Detect which cell encompasses the target text, then output its [x, y] center coordinate. 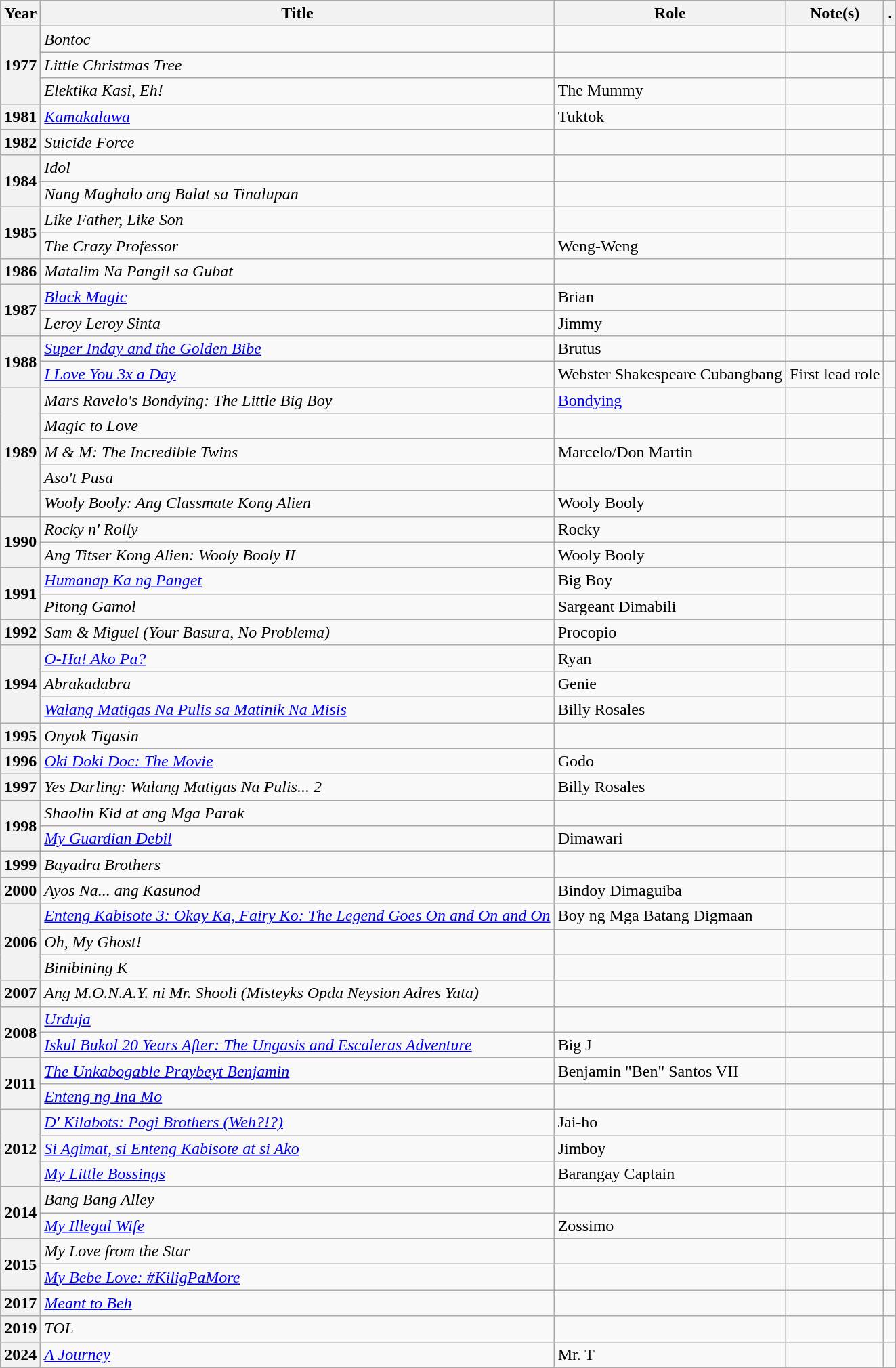
Bayadra Brothers [297, 865]
Yes Darling: Walang Matigas Na Pulis... 2 [297, 787]
Magic to Love [297, 426]
2015 [20, 1264]
Urduja [297, 1019]
Marcelo/Don Martin [670, 452]
O-Ha! Ako Pa? [297, 658]
2017 [20, 1303]
2012 [20, 1148]
Tuktok [670, 117]
2006 [20, 942]
Ang Titser Kong Alien: Wooly Booly II [297, 555]
Elektika Kasi, Eh! [297, 91]
Wooly Booly: Ang Classmate Kong Alien [297, 503]
2000 [20, 890]
I Love You 3x a Day [297, 375]
1977 [20, 65]
M & M: The Incredible Twins [297, 452]
2007 [20, 993]
A Journey [297, 1354]
Idol [297, 168]
Walang Matigas Na Pulis sa Matinik Na Misis [297, 709]
Webster Shakespeare Cubangbang [670, 375]
Big Boy [670, 581]
1991 [20, 594]
Procopio [670, 632]
Weng-Weng [670, 245]
Shaolin Kid at ang Mga Parak [297, 813]
Like Father, Like Son [297, 220]
1989 [20, 452]
Benjamin "Ben" Santos VII [670, 1071]
Big J [670, 1045]
Humanap Ka ng Panget [297, 581]
The Unkabogable Praybeyt Benjamin [297, 1071]
Sam & Miguel (Your Basura, No Problema) [297, 632]
Black Magic [297, 297]
Godo [670, 762]
Bondying [670, 400]
Dimawari [670, 839]
Barangay Captain [670, 1174]
First lead role [834, 375]
1986 [20, 271]
Boy ng Mga Batang Digmaan [670, 916]
Mars Ravelo's Bondying: The Little Big Boy [297, 400]
. [890, 14]
Ryan [670, 658]
1996 [20, 762]
Abrakadabra [297, 684]
Oh, My Ghost! [297, 942]
Ang M.O.N.A.Y. ni Mr. Shooli (Misteyks Opda Neysion Adres Yata) [297, 993]
1998 [20, 826]
D' Kilabots: Pogi Brothers (Weh?!?) [297, 1122]
Bang Bang Alley [297, 1200]
Onyok Tigasin [297, 735]
Year [20, 14]
The Crazy Professor [297, 245]
1982 [20, 142]
2011 [20, 1083]
Mr. T [670, 1354]
Brutus [670, 349]
2024 [20, 1354]
My Guardian Debil [297, 839]
Iskul Bukol 20 Years After: The Ungasis and Escaleras Adventure [297, 1045]
2014 [20, 1213]
Ayos Na... ang Kasunod [297, 890]
Binibining K [297, 968]
Title [297, 14]
Genie [670, 684]
TOL [297, 1329]
Brian [670, 297]
Little Christmas Tree [297, 65]
Enteng ng Ina Mo [297, 1096]
1997 [20, 787]
Rocky [670, 529]
Suicide Force [297, 142]
1990 [20, 542]
Zossimo [670, 1226]
Note(s) [834, 14]
1985 [20, 232]
Matalim Na Pangil sa Gubat [297, 271]
The Mummy [670, 91]
Nang Maghalo ang Balat sa Tinalupan [297, 194]
2008 [20, 1032]
Pitong Gamol [297, 606]
Super Inday and the Golden Bibe [297, 349]
Meant to Beh [297, 1303]
1987 [20, 310]
My Bebe Love: #KiligPaMore [297, 1277]
1992 [20, 632]
Enteng Kabisote 3: Okay Ka, Fairy Ko: The Legend Goes On and On and On [297, 916]
1994 [20, 684]
Sargeant Dimabili [670, 606]
My Love from the Star [297, 1251]
Jimmy [670, 323]
Leroy Leroy Sinta [297, 323]
Si Agimat, si Enteng Kabisote at si Ako [297, 1148]
My Illegal Wife [297, 1226]
1995 [20, 735]
Oki Doki Doc: The Movie [297, 762]
Bontoc [297, 39]
Bindoy Dimaguiba [670, 890]
My Little Bossings [297, 1174]
Rocky n' Rolly [297, 529]
1981 [20, 117]
Aso't Pusa [297, 478]
Role [670, 14]
Jai-ho [670, 1122]
2019 [20, 1329]
1988 [20, 362]
Kamakalawa [297, 117]
Jimboy [670, 1148]
1984 [20, 181]
1999 [20, 865]
